Detect which cell encompasses the target text, then output its [x, y] center coordinate. 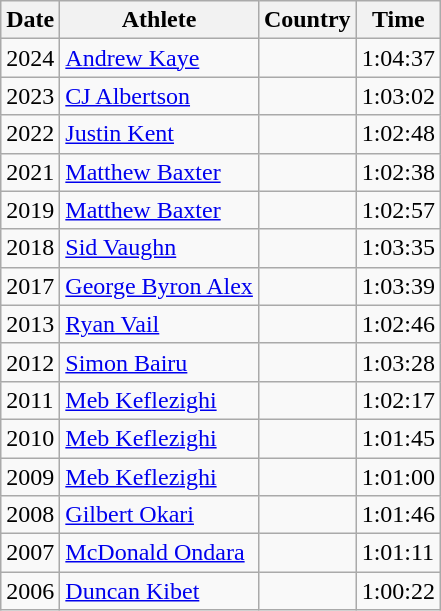
1:03:35 [398, 248]
1:01:45 [398, 438]
Ryan Vail [160, 324]
2009 [30, 477]
Simon Bairu [160, 362]
2019 [30, 210]
2008 [30, 515]
Athlete [160, 20]
1:03:02 [398, 96]
2023 [30, 96]
Time [398, 20]
Country [307, 20]
CJ Albertson [160, 96]
Sid Vaughn [160, 248]
2018 [30, 248]
Justin Kent [160, 134]
2021 [30, 172]
Date [30, 20]
1:01:46 [398, 515]
George Byron Alex [160, 286]
2011 [30, 400]
1:03:28 [398, 362]
1:02:48 [398, 134]
1:02:38 [398, 172]
1:02:17 [398, 400]
Duncan Kibet [160, 591]
2012 [30, 362]
2007 [30, 553]
2006 [30, 591]
Gilbert Okari [160, 515]
1:02:57 [398, 210]
1:00:22 [398, 591]
1:04:37 [398, 58]
1:02:46 [398, 324]
2024 [30, 58]
2013 [30, 324]
1:01:11 [398, 553]
McDonald Ondara [160, 553]
2022 [30, 134]
Andrew Kaye [160, 58]
2017 [30, 286]
1:01:00 [398, 477]
1:03:39 [398, 286]
2010 [30, 438]
